From the cell containing the given text, extract its center point as (X, Y) coordinate. 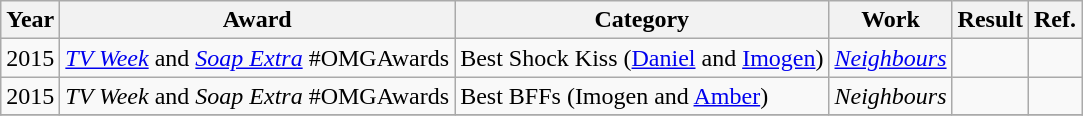
Best BFFs (Imogen and Amber) (642, 96)
Work (890, 20)
Ref. (1054, 20)
Result (990, 20)
Best Shock Kiss (Daniel and Imogen) (642, 58)
Category (642, 20)
Award (258, 20)
Year (30, 20)
